Pinpoint the cell where the given text exists, returning its [X, Y] midpoint coordinate. 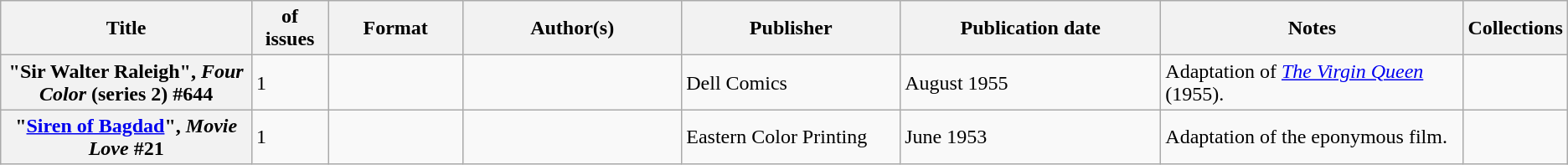
Adaptation of the eponymous film. [1312, 137]
Dell Comics [791, 82]
of issues [290, 28]
Title [126, 28]
Author(s) [573, 28]
Format [395, 28]
Publisher [791, 28]
Adaptation of The Virgin Queen (1955). [1312, 82]
"Siren of Bagdad", Movie Love #21 [126, 137]
June 1953 [1030, 137]
Eastern Color Printing [791, 137]
August 1955 [1030, 82]
Notes [1312, 28]
Collections [1515, 28]
Publication date [1030, 28]
"Sir Walter Raleigh", Four Color (series 2) #644 [126, 82]
